Extract the (x, y) coordinate from the center of the cell holding the provided text.  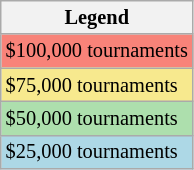
$50,000 tournaments (97, 118)
$25,000 tournaments (97, 152)
$100,000 tournaments (97, 51)
Legend (97, 17)
$75,000 tournaments (97, 85)
